Extract the (x, y) coordinate from the center of the cell holding the provided text.  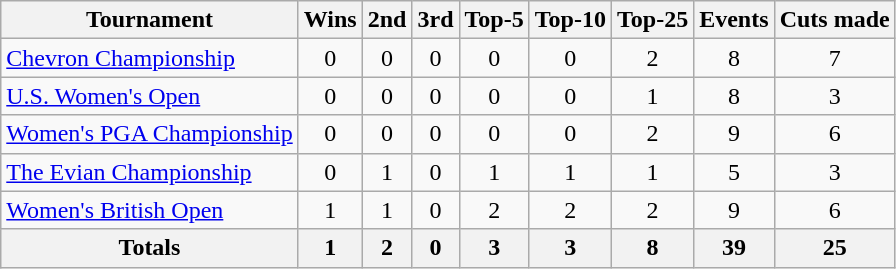
39 (734, 248)
Totals (150, 248)
Top-10 (570, 20)
Events (734, 20)
Top-5 (494, 20)
Women's British Open (150, 210)
Top-25 (652, 20)
3rd (436, 20)
Tournament (150, 20)
Women's PGA Championship (150, 134)
5 (734, 172)
Wins (330, 20)
25 (834, 248)
Cuts made (834, 20)
The Evian Championship (150, 172)
Chevron Championship (150, 58)
7 (834, 58)
2nd (387, 20)
U.S. Women's Open (150, 96)
